Scan for the cell matching the given text and deliver its [x, y] coordinate at center. 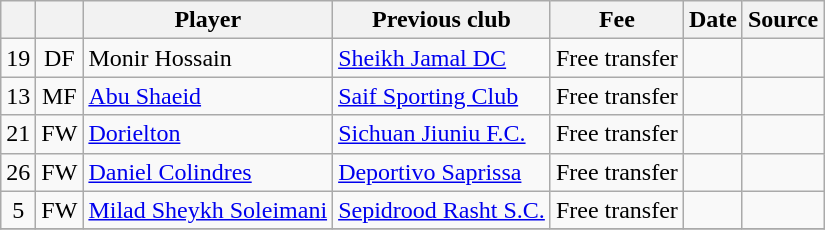
Date [712, 20]
DF [60, 58]
19 [18, 58]
Saif Sporting Club [442, 96]
13 [18, 96]
Daniel Colindres [208, 172]
Sheikh Jamal DC [442, 58]
Previous club [442, 20]
Source [782, 20]
Player [208, 20]
Dorielton [208, 134]
21 [18, 134]
MF [60, 96]
Milad Sheykh Soleimani [208, 210]
Sepidrood Rasht S.C. [442, 210]
5 [18, 210]
Abu Shaeid [208, 96]
Fee [616, 20]
Monir Hossain [208, 58]
26 [18, 172]
Deportivo Saprissa [442, 172]
Sichuan Jiuniu F.C. [442, 134]
